Detect which cell encompasses the target text, then output its (X, Y) center coordinate. 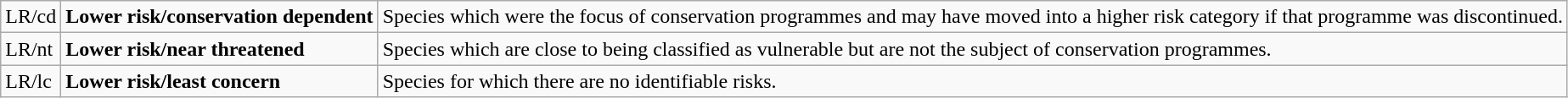
Lower risk/near threatened (219, 49)
LR/lc (31, 81)
Lower risk/conservation dependent (219, 17)
LR/nt (31, 49)
Species which were the focus of conservation programmes and may have moved into a higher risk category if that programme was discontinued. (973, 17)
Lower risk/least concern (219, 81)
LR/cd (31, 17)
Species which are close to being classified as vulnerable but are not the subject of conservation programmes. (973, 49)
Species for which there are no identifiable risks. (973, 81)
